Identify which cell holds the provided text, then report its (x, y) central coordinate. 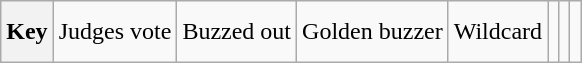
Key (27, 32)
Wildcard (498, 32)
Golden buzzer (373, 32)
Judges vote (115, 32)
Buzzed out (237, 32)
